For the text-containing cell, return its midpoint in (x, y) coordinate format. 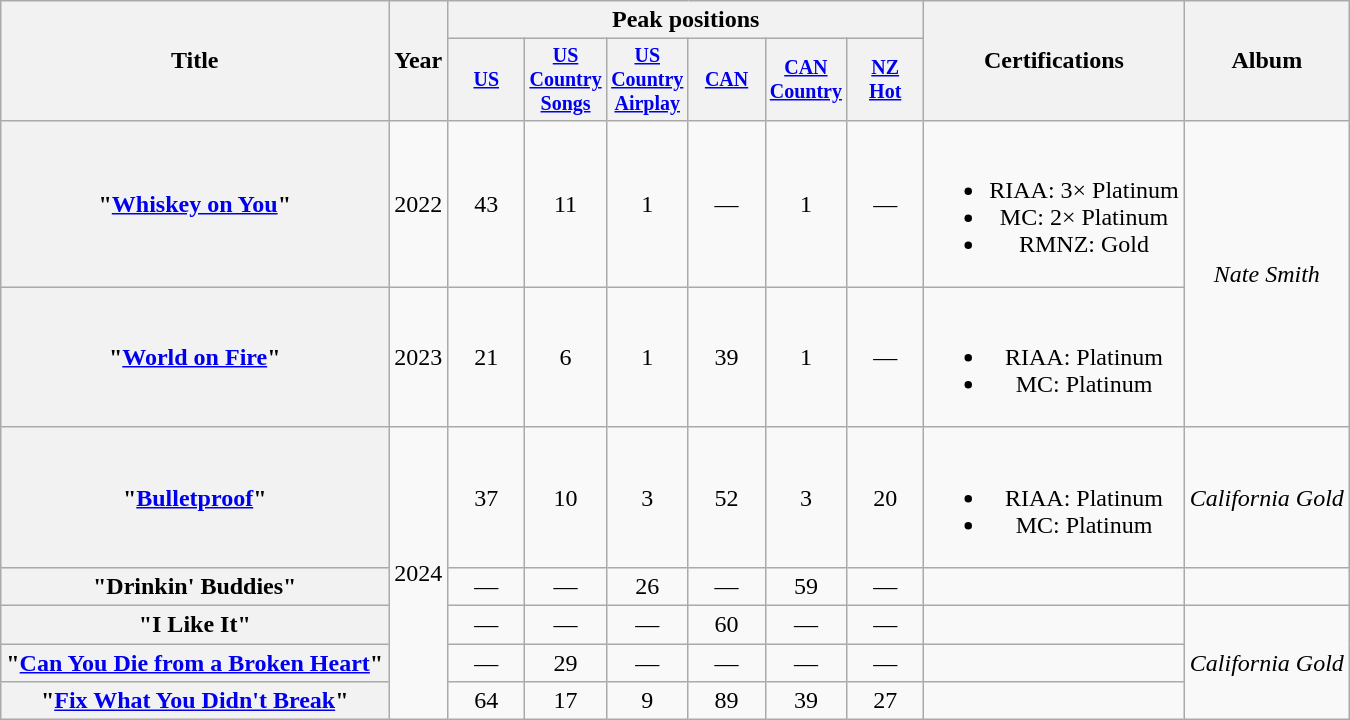
"World on Fire" (195, 357)
NZHot (886, 80)
CAN (726, 80)
Certifications (1054, 61)
6 (566, 357)
"Can You Die from a Broken Heart" (195, 663)
26 (647, 586)
Year (418, 61)
"Bulletproof" (195, 497)
9 (647, 701)
10 (566, 497)
USCountrySongs (566, 80)
17 (566, 701)
2024 (418, 573)
"Fix What You Didn't Break" (195, 701)
37 (486, 497)
"Drinkin' Buddies" (195, 586)
52 (726, 497)
Album (1266, 61)
59 (806, 586)
Nate Smith (1266, 274)
CAN Country (806, 80)
"Whiskey on You" (195, 204)
60 (726, 625)
43 (486, 204)
27 (886, 701)
29 (566, 663)
21 (486, 357)
"I Like It" (195, 625)
2023 (418, 357)
Peak positions (686, 20)
64 (486, 701)
2022 (418, 204)
US (486, 80)
11 (566, 204)
US Country Airplay (647, 80)
20 (886, 497)
89 (726, 701)
RIAA: 3× PlatinumMC: 2× PlatinumRMNZ: Gold (1054, 204)
Title (195, 61)
